Capture the cell that displays the provided text and extract its [x, y] central coordinate. 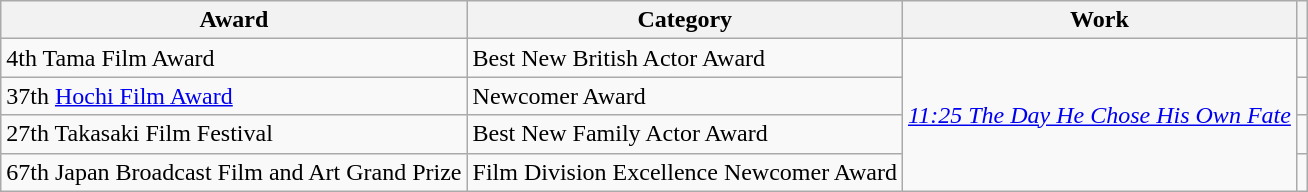
4th Tama Film Award [234, 58]
11:25 The Day He Chose His Own Fate [1099, 115]
Category [684, 20]
Newcomer Award [684, 96]
27th Takasaki Film Festival [234, 134]
67th Japan Broadcast Film and Art Grand Prize [234, 172]
Award [234, 20]
Best New British Actor Award [684, 58]
Work [1099, 20]
Film Division Excellence Newcomer Award [684, 172]
Best New Family Actor Award [684, 134]
37th Hochi Film Award [234, 96]
